Scan for the cell matching the given text and deliver its [x, y] coordinate at center. 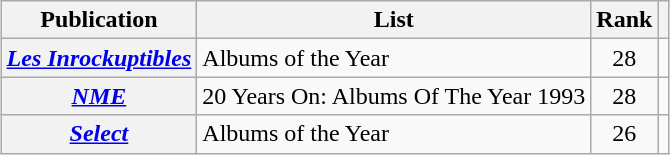
Les Inrockuptibles [99, 58]
Publication [99, 20]
List [394, 20]
Select [99, 134]
NME [99, 96]
26 [624, 134]
20 Years On: Albums Of The Year 1993 [394, 96]
Rank [624, 20]
